Scan for the cell matching the given text and deliver its (X, Y) coordinate at center. 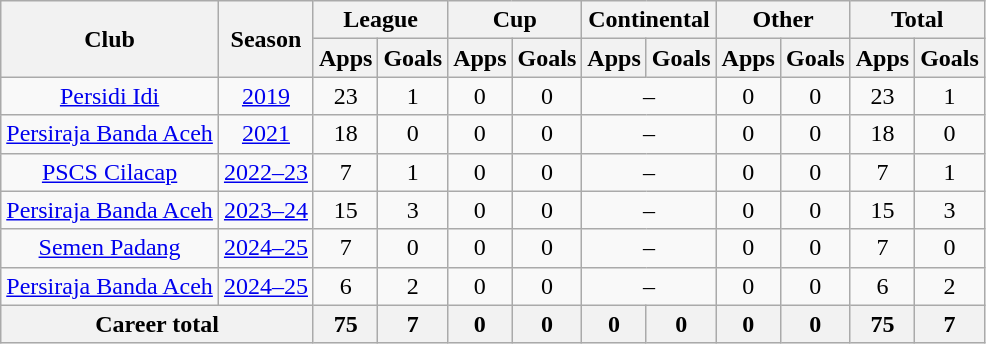
2023–24 (266, 210)
Club (110, 39)
Persidi Idi (110, 96)
PSCS Cilacap (110, 172)
Continental (649, 20)
Other (783, 20)
2022–23 (266, 172)
Cup (515, 20)
League (380, 20)
Total (917, 20)
2019 (266, 96)
Semen Padang (110, 248)
Career total (158, 324)
Season (266, 39)
2021 (266, 134)
